Search for the cell housing the specified text and yield its [X, Y] center coordinate. 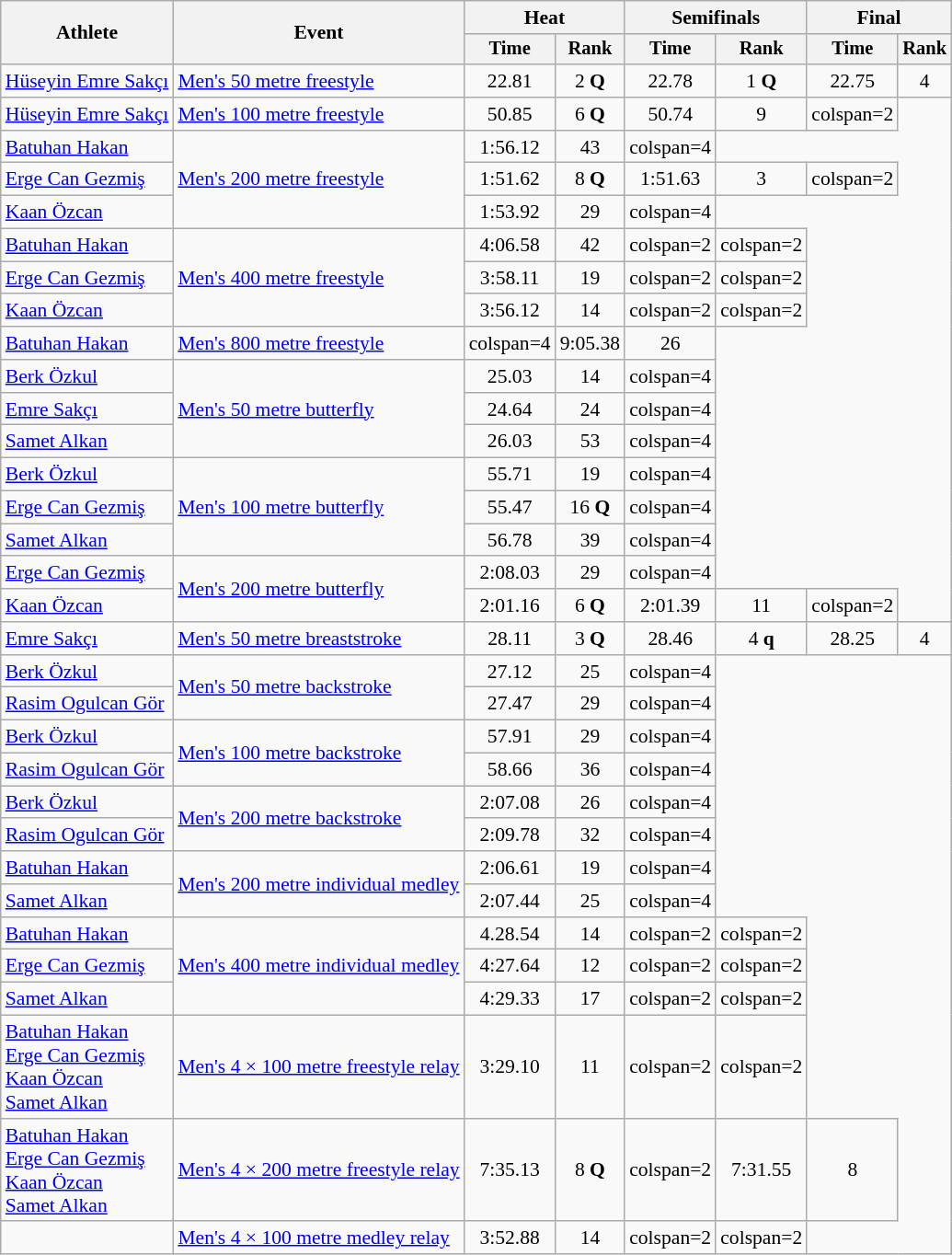
2:01.16 [510, 605]
4 q [762, 639]
9 [762, 114]
Men's 400 metre freestyle [318, 278]
Men's 100 metre backstroke [318, 753]
28.46 [670, 639]
27.47 [510, 704]
4:06.58 [510, 246]
Athlete [87, 33]
2:07.08 [510, 802]
22.75 [852, 81]
Men's 400 metre individual medley [318, 966]
Men's 100 metre freestyle [318, 114]
43 [591, 147]
3:52.88 [510, 1238]
16 Q [591, 508]
1:51.62 [510, 179]
8 [852, 1170]
4:29.33 [510, 999]
28.25 [852, 639]
42 [591, 246]
9:05.38 [591, 343]
1 Q [762, 81]
Men's 4 × 200 metre freestyle relay [318, 1170]
26.03 [510, 442]
Men's 100 metre butterfly [318, 508]
1:53.92 [510, 213]
53 [591, 442]
56.78 [510, 540]
2:09.78 [510, 835]
3 [762, 179]
3 Q [591, 639]
Semifinals [716, 17]
3:58.11 [510, 278]
Men's 4 × 100 metre medley relay [318, 1238]
2 Q [591, 81]
Men's 50 metre butterfly [318, 409]
24.64 [510, 409]
Final [879, 17]
Men's 4 × 100 metre freestyle relay [318, 1067]
3:29.10 [510, 1067]
Men's 800 metre freestyle [318, 343]
Men's 50 metre backstroke [318, 688]
7:31.55 [762, 1170]
Heat [545, 17]
57.91 [510, 737]
7:35.13 [510, 1170]
25.03 [510, 376]
4:27.64 [510, 966]
1:51.63 [670, 179]
4.28.54 [510, 934]
Men's 200 metre individual medley [318, 883]
24 [591, 409]
2:07.44 [510, 901]
2:08.03 [510, 573]
Men's 200 metre freestyle [318, 180]
17 [591, 999]
27.12 [510, 672]
2:01.39 [670, 605]
Men's 50 metre freestyle [318, 81]
39 [591, 540]
12 [591, 966]
32 [591, 835]
55.47 [510, 508]
58.66 [510, 770]
Men's 200 metre butterfly [318, 589]
1:56.12 [510, 147]
Men's 50 metre breaststroke [318, 639]
22.81 [510, 81]
50.74 [670, 114]
Men's 200 metre backstroke [318, 819]
36 [591, 770]
22.78 [670, 81]
Event [318, 33]
28.11 [510, 639]
2:06.61 [510, 868]
3:56.12 [510, 311]
55.71 [510, 475]
50.85 [510, 114]
